Search for the cell housing the specified text and yield its [x, y] center coordinate. 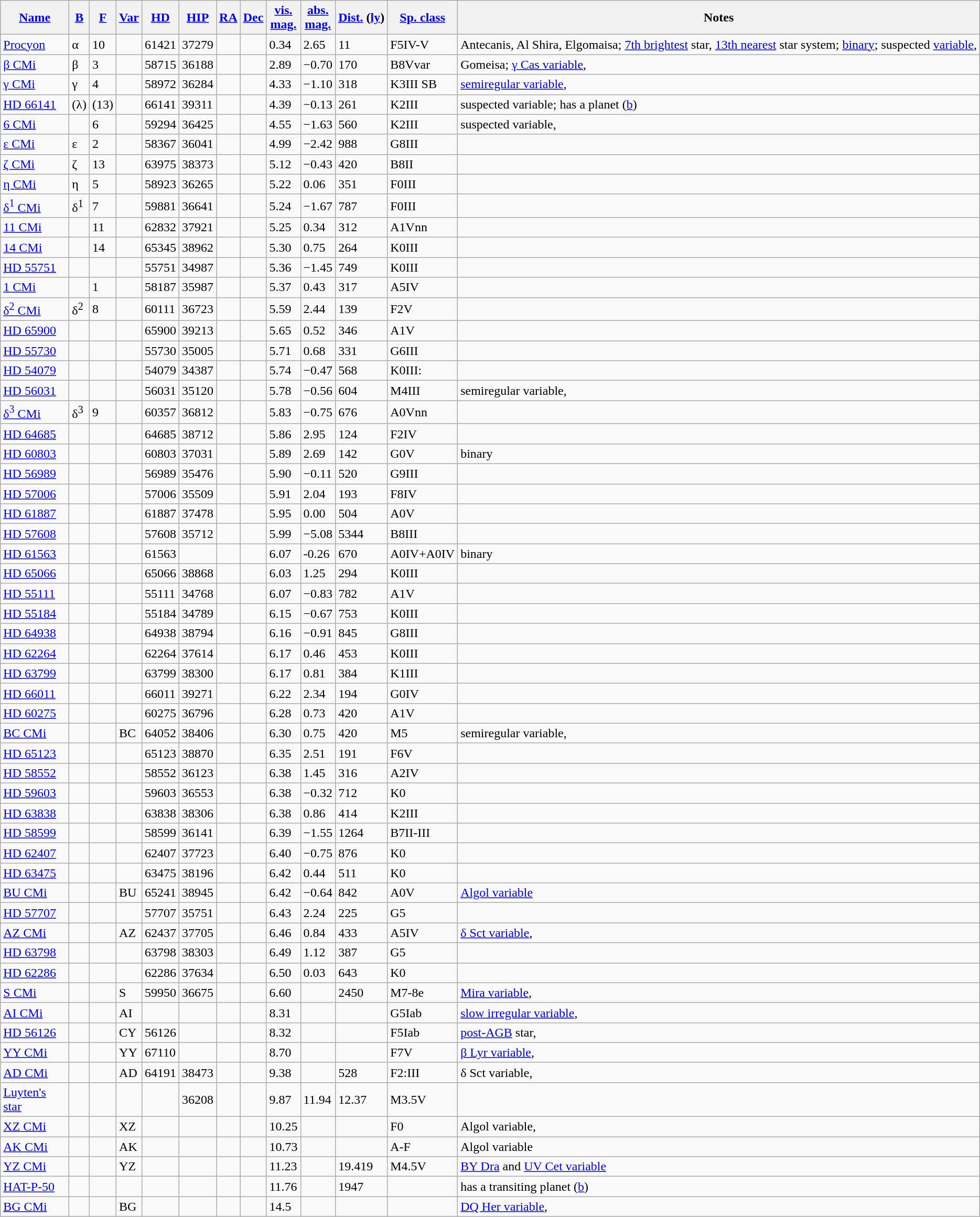
−0.56 [318, 391]
36141 [197, 833]
6.46 [283, 933]
38712 [197, 434]
2.69 [318, 454]
abs.mag. [318, 18]
38962 [197, 247]
2450 [362, 993]
AZ CMi [35, 933]
BC CMi [35, 733]
2.34 [318, 693]
11.94 [318, 1100]
−0.91 [318, 633]
K1III [423, 673]
β Lyr variable, [719, 1052]
0.52 [318, 331]
37634 [197, 973]
2.51 [318, 753]
6.39 [283, 833]
A2IV [423, 773]
HD 59603 [35, 793]
64052 [160, 733]
YZ [129, 1167]
AI [129, 1013]
5.89 [283, 454]
3 [103, 64]
ζ [80, 164]
−0.83 [318, 594]
A0Vnn [423, 412]
G9III [423, 474]
K0III: [423, 371]
0.00 [318, 514]
AK CMi [35, 1147]
63798 [160, 953]
670 [362, 554]
AZ [129, 933]
HD 66011 [35, 693]
Notes [719, 18]
5.91 [283, 494]
−0.32 [318, 793]
36265 [197, 184]
34789 [197, 613]
318 [362, 84]
346 [362, 331]
676 [362, 412]
−5.08 [318, 534]
14.5 [283, 1207]
1 CMi [35, 287]
787 [362, 206]
M7-8e [423, 993]
B8Vvar [423, 64]
14 CMi [35, 247]
64938 [160, 633]
Antecanis, Al Shira, Elgomaisa; 7th brightest star, 13th nearest star system; binary; suspected variable, [719, 45]
193 [362, 494]
−2.42 [318, 144]
6.60 [283, 993]
6.30 [283, 733]
59603 [160, 793]
6.50 [283, 973]
HD 55751 [35, 267]
58187 [160, 287]
6 CMi [35, 124]
37478 [197, 514]
38868 [197, 574]
Algol variable, [719, 1127]
CY [129, 1032]
124 [362, 434]
A-F [423, 1147]
36553 [197, 793]
264 [362, 247]
4.39 [283, 104]
HD 62407 [35, 853]
351 [362, 184]
DQ Her variable, [719, 1207]
62437 [160, 933]
194 [362, 693]
HD 64938 [35, 633]
139 [362, 309]
HD 63799 [35, 673]
712 [362, 793]
S CMi [35, 993]
58552 [160, 773]
5.65 [283, 331]
HD 57006 [35, 494]
39311 [197, 104]
58599 [160, 833]
58923 [160, 184]
61887 [160, 514]
35751 [197, 913]
F [103, 18]
6.15 [283, 613]
8 [103, 309]
δ1 [80, 206]
37031 [197, 454]
F5Iab [423, 1032]
11 CMi [35, 228]
γ CMi [35, 84]
55184 [160, 613]
−1.10 [318, 84]
54079 [160, 371]
66141 [160, 104]
36188 [197, 64]
0.86 [318, 813]
-0.26 [318, 554]
HD [160, 18]
0.03 [318, 973]
35476 [197, 474]
261 [362, 104]
36041 [197, 144]
M4.5V [423, 1167]
HD 65900 [35, 331]
1264 [362, 833]
59294 [160, 124]
60357 [160, 412]
Procyon [35, 45]
HD 60275 [35, 713]
63799 [160, 673]
slow irregular variable, [719, 1013]
5.83 [283, 412]
34387 [197, 371]
414 [362, 813]
YY CMi [35, 1052]
1.25 [318, 574]
0.73 [318, 713]
suspected variable; has a planet (b) [719, 104]
57006 [160, 494]
5.99 [283, 534]
6.22 [283, 693]
6.49 [283, 953]
60111 [160, 309]
HD 58552 [35, 773]
5.95 [283, 514]
suspected variable, [719, 124]
HD 66141 [35, 104]
−0.64 [318, 893]
58972 [160, 84]
ε [80, 144]
62264 [160, 653]
δ3 CMi [35, 412]
HD 65123 [35, 753]
2.65 [318, 45]
−0.70 [318, 64]
10.25 [283, 1127]
58715 [160, 64]
560 [362, 124]
HD 62286 [35, 973]
G0IV [423, 693]
9 [103, 412]
294 [362, 574]
B8II [423, 164]
11.23 [283, 1167]
34768 [197, 594]
(13) [103, 104]
vis.mag. [283, 18]
1.12 [318, 953]
BG CMi [35, 1207]
Gomeisa; γ Cas variable, [719, 64]
HD 61563 [35, 554]
7 [103, 206]
38300 [197, 673]
BY Dra and UV Cet variable [719, 1167]
845 [362, 633]
36208 [197, 1100]
317 [362, 287]
387 [362, 953]
HD 58599 [35, 833]
HD 57707 [35, 913]
ε CMi [35, 144]
YY [129, 1052]
Var [129, 18]
F0 [423, 1127]
56126 [160, 1032]
38794 [197, 633]
YZ CMi [35, 1167]
64685 [160, 434]
AD CMi [35, 1072]
62832 [160, 228]
60275 [160, 713]
38306 [197, 813]
4 [103, 84]
0.43 [318, 287]
36796 [197, 713]
10.73 [283, 1147]
β [80, 64]
36425 [197, 124]
Name [35, 18]
57707 [160, 913]
HD 56031 [35, 391]
8.32 [283, 1032]
35005 [197, 351]
528 [362, 1072]
37705 [197, 933]
HD 57608 [35, 534]
520 [362, 474]
67110 [160, 1052]
0.44 [318, 873]
604 [362, 391]
749 [362, 267]
38373 [197, 164]
35987 [197, 287]
S [129, 993]
F2IV [423, 434]
−0.11 [318, 474]
988 [362, 144]
504 [362, 514]
5.59 [283, 309]
5.25 [283, 228]
35120 [197, 391]
Luyten's star [35, 1100]
2.44 [318, 309]
55111 [160, 594]
60803 [160, 454]
5.86 [283, 434]
35712 [197, 534]
36723 [197, 309]
5.30 [283, 247]
−1.55 [318, 833]
11.76 [283, 1187]
63475 [160, 873]
37921 [197, 228]
37614 [197, 653]
HD 63475 [35, 873]
HAT-P-50 [35, 1187]
HD 63838 [35, 813]
HD 60803 [35, 454]
η [80, 184]
F7V [423, 1052]
56989 [160, 474]
38303 [197, 953]
F2:III [423, 1072]
142 [362, 454]
568 [362, 371]
312 [362, 228]
39213 [197, 331]
643 [362, 973]
331 [362, 351]
4.33 [283, 84]
62286 [160, 973]
58367 [160, 144]
4.55 [283, 124]
66011 [160, 693]
6.03 [283, 574]
BG [129, 1207]
RA [229, 18]
0.46 [318, 653]
2.04 [318, 494]
63975 [160, 164]
−0.43 [318, 164]
59950 [160, 993]
61563 [160, 554]
β CMi [35, 64]
57608 [160, 534]
B [80, 18]
5344 [362, 534]
F2V [423, 309]
10 [103, 45]
0.84 [318, 933]
δ3 [80, 412]
0.06 [318, 184]
2.89 [283, 64]
13 [103, 164]
191 [362, 753]
2 [103, 144]
9.87 [283, 1100]
Mira variable, [719, 993]
5.22 [283, 184]
1947 [362, 1187]
Dec [253, 18]
39271 [197, 693]
59881 [160, 206]
Dist. (ly) [362, 18]
HD 55184 [35, 613]
AK [129, 1147]
M5 [423, 733]
65900 [160, 331]
has a transiting planet (b) [719, 1187]
F5IV-V [423, 45]
−1.45 [318, 267]
6.40 [283, 853]
65345 [160, 247]
753 [362, 613]
6.28 [283, 713]
5 [103, 184]
56031 [160, 391]
37723 [197, 853]
8.70 [283, 1052]
HD 64685 [35, 434]
6 [103, 124]
63838 [160, 813]
876 [362, 853]
38945 [197, 893]
HD 65066 [35, 574]
HD 62264 [35, 653]
12.37 [362, 1100]
δ2 CMi [35, 309]
384 [362, 673]
5.71 [283, 351]
35509 [197, 494]
−0.47 [318, 371]
65241 [160, 893]
M4III [423, 391]
8.31 [283, 1013]
5.24 [283, 206]
36812 [197, 412]
HD 56126 [35, 1032]
−1.67 [318, 206]
G5Iab [423, 1013]
34987 [197, 267]
36641 [197, 206]
BU CMi [35, 893]
65123 [160, 753]
G6III [423, 351]
2.95 [318, 434]
−0.67 [318, 613]
BC [129, 733]
HD 55730 [35, 351]
BU [129, 893]
HD 55111 [35, 594]
38406 [197, 733]
HIP [197, 18]
38196 [197, 873]
HD 61887 [35, 514]
170 [362, 64]
XZ [129, 1127]
F6V [423, 753]
6.35 [283, 753]
2.24 [318, 913]
38870 [197, 753]
62407 [160, 853]
433 [362, 933]
61421 [160, 45]
453 [362, 653]
XZ CMi [35, 1127]
36675 [197, 993]
1 [103, 287]
HD 63798 [35, 953]
δ1 CMi [35, 206]
F8IV [423, 494]
36123 [197, 773]
511 [362, 873]
842 [362, 893]
4.99 [283, 144]
α [80, 45]
6.16 [283, 633]
38473 [197, 1072]
HD 54079 [35, 371]
5.37 [283, 287]
M3.5V [423, 1100]
5.36 [283, 267]
55730 [160, 351]
post-AGB star, [719, 1032]
316 [362, 773]
64191 [160, 1072]
55751 [160, 267]
HD 56989 [35, 474]
0.81 [318, 673]
225 [362, 913]
B8III [423, 534]
0.68 [318, 351]
η CMi [35, 184]
5.78 [283, 391]
5.74 [283, 371]
AI CMi [35, 1013]
37279 [197, 45]
65066 [160, 574]
782 [362, 594]
ζ CMi [35, 164]
1.45 [318, 773]
AD [129, 1072]
A1Vnn [423, 228]
A0IV+A0IV [423, 554]
δ2 [80, 309]
−1.63 [318, 124]
5.12 [283, 164]
γ [80, 84]
K3III SB [423, 84]
G0V [423, 454]
14 [103, 247]
B7II-III [423, 833]
9.38 [283, 1072]
−0.13 [318, 104]
5.90 [283, 474]
36284 [197, 84]
6.43 [283, 913]
19.419 [362, 1167]
Sp. class [423, 18]
(λ) [80, 104]
